Find where the given text appears and provide that cell's center as (x, y) coordinate. 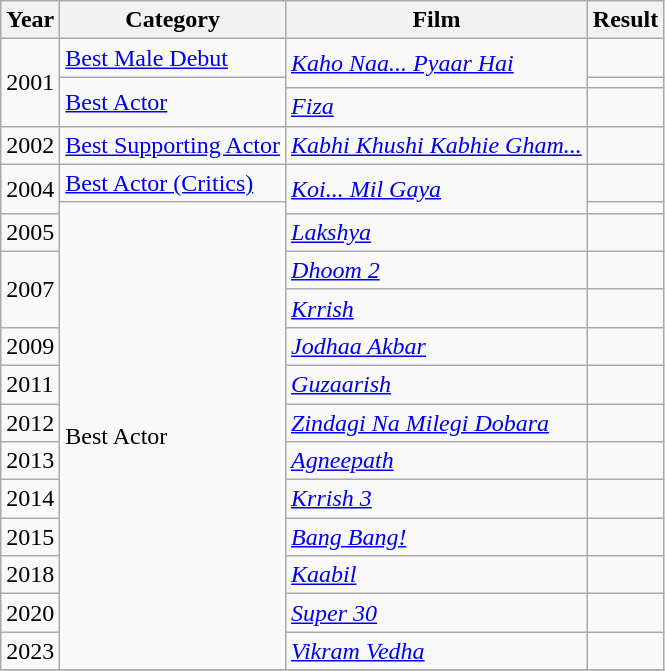
2012 (30, 423)
2018 (30, 575)
2001 (30, 82)
Best Supporting Actor (173, 145)
Year (30, 20)
Dhoom 2 (437, 270)
Jodhaa Akbar (437, 346)
2002 (30, 145)
2015 (30, 537)
Guzaarish (437, 384)
Film (437, 20)
Krrish 3 (437, 499)
Lakshya (437, 232)
Best Male Debut (173, 58)
Zindagi Na Milegi Dobara (437, 423)
Kabhi Khushi Kabhie Gham... (437, 145)
Koi... Mil Gaya (437, 188)
Fiza (437, 107)
2009 (30, 346)
Best Actor (Critics) (173, 183)
Kaho Naa... Pyaar Hai (437, 64)
Category (173, 20)
Kaabil (437, 575)
2007 (30, 289)
2005 (30, 232)
Result (625, 20)
2020 (30, 613)
Super 30 (437, 613)
2023 (30, 651)
2011 (30, 384)
2004 (30, 188)
Vikram Vedha (437, 651)
2014 (30, 499)
Agneepath (437, 461)
Krrish (437, 308)
2013 (30, 461)
Bang Bang! (437, 537)
